Find where the given text appears and provide that cell's center as [x, y] coordinate. 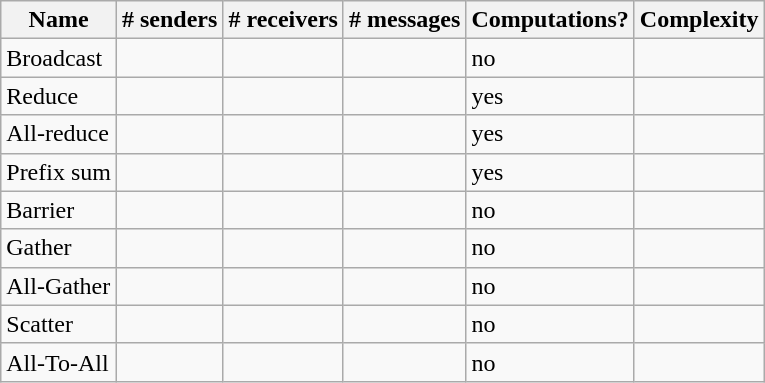
# senders [169, 20]
# messages [404, 20]
# receivers [284, 20]
Name [59, 20]
All-reduce [59, 134]
Reduce [59, 96]
Broadcast [59, 58]
All-To-All [59, 362]
Barrier [59, 210]
Scatter [59, 324]
All-Gather [59, 286]
Prefix sum [59, 172]
Computations? [550, 20]
Complexity [699, 20]
Gather [59, 248]
